Determine the (x, y) coordinate at the center of the cell enclosing the given text.  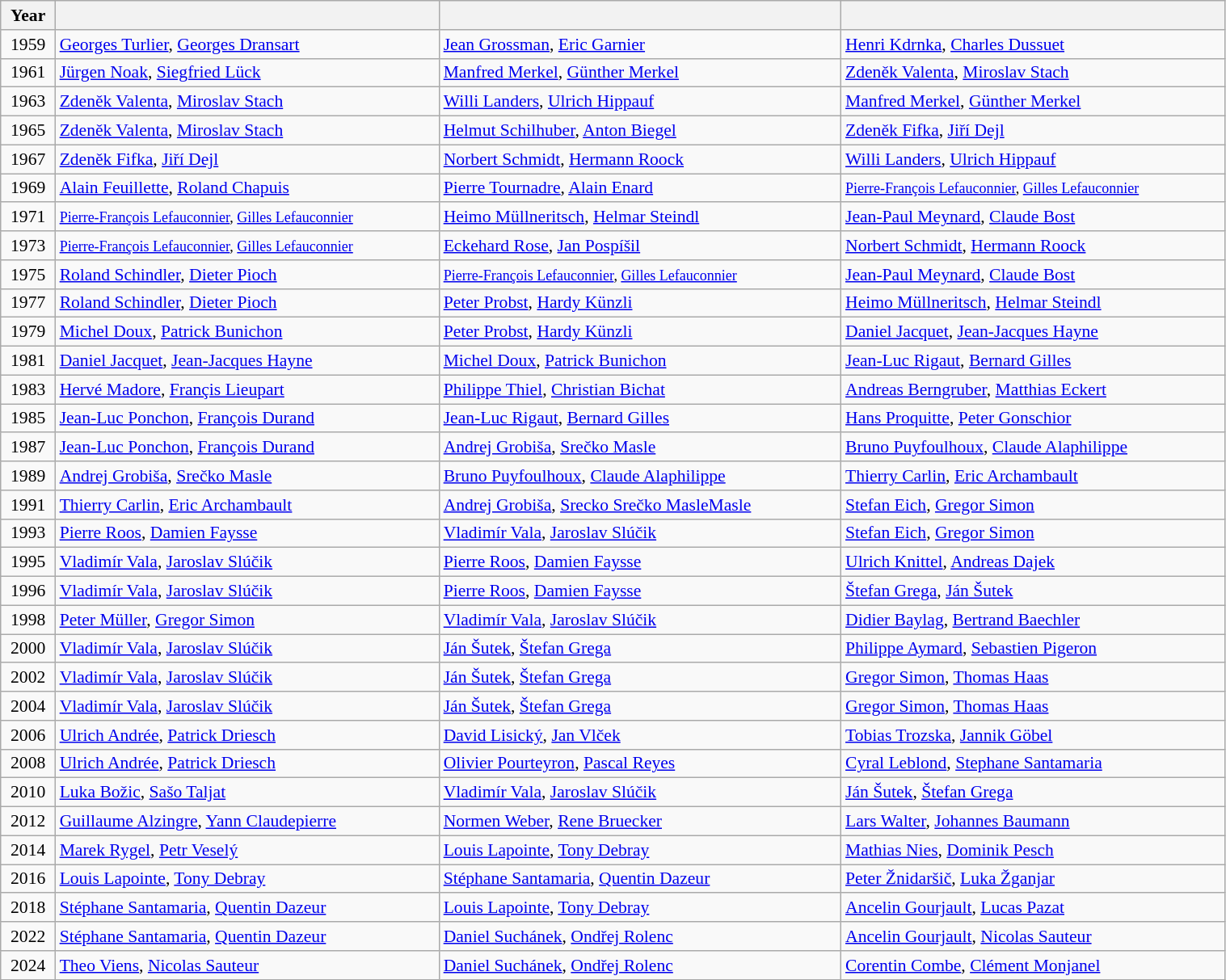
Andrej Grobiša, Srecko Srečko MasleMasle (640, 505)
1983 (28, 389)
1977 (28, 303)
Normen Weber, Rene Bruecker (640, 822)
2016 (28, 879)
1971 (28, 217)
Peter Žnidaršič, Luka Žganjar (1033, 879)
Mathias Nies, Dominik Pesch (1033, 850)
1995 (28, 562)
Ulrich Knittel, Andreas Dajek (1033, 562)
2018 (28, 908)
1959 (28, 44)
1965 (28, 131)
2004 (28, 706)
Hans Proquitte, Peter Gonschior (1033, 418)
Didier Baylag, Bertrand Baechler (1033, 620)
2000 (28, 649)
Philippe Thiel, Christian Bichat (640, 389)
1989 (28, 476)
2014 (28, 850)
2012 (28, 822)
2008 (28, 763)
Peter Müller, Gregor Simon (247, 620)
1981 (28, 361)
1985 (28, 418)
Helmut Schilhuber, Anton Biegel (640, 131)
2006 (28, 735)
2024 (28, 965)
1975 (28, 275)
Henri Kdrnka, Charles Dussuet (1033, 44)
Luka Božic, Sašo Taljat (247, 793)
Philippe Aymard, Sebastien Pigeron (1033, 649)
1967 (28, 159)
Jürgen Noak, Siegfried Lück (247, 73)
Štefan Grega, Ján Šutek (1033, 591)
Hervé Madore, Françis Lieupart (247, 389)
Tobias Trozska, Jannik Göbel (1033, 735)
1979 (28, 332)
Ancelin Gourjault, Nicolas Sauteur (1033, 936)
David Lisický, Jan Vlček (640, 735)
1961 (28, 73)
Olivier Pourteyron, Pascal Reyes (640, 763)
Corentin Combe, Clément Monjanel (1033, 965)
1998 (28, 620)
Cyral Leblond, Stephane Santamaria (1033, 763)
Jean Grossman, Eric Garnier (640, 44)
Alain Feuillette, Roland Chapuis (247, 188)
Eckehard Rose, Jan Pospíšil (640, 246)
Marek Rygel, Petr Veselý (247, 850)
1993 (28, 533)
Lars Walter, Johannes Baumann (1033, 822)
Georges Turlier, Georges Dransart (247, 44)
Pierre Tournadre, Alain Enard (640, 188)
2002 (28, 678)
Year (28, 15)
Guillaume Alzingre, Yann Claudepierre (247, 822)
2010 (28, 793)
1969 (28, 188)
1963 (28, 102)
1987 (28, 448)
Theo Viens, Nicolas Sauteur (247, 965)
2022 (28, 936)
1991 (28, 505)
1996 (28, 591)
Ancelin Gourjault, Lucas Pazat (1033, 908)
Andreas Berngruber, Matthias Eckert (1033, 389)
1973 (28, 246)
